Search for the cell housing the specified text and yield its (x, y) center coordinate. 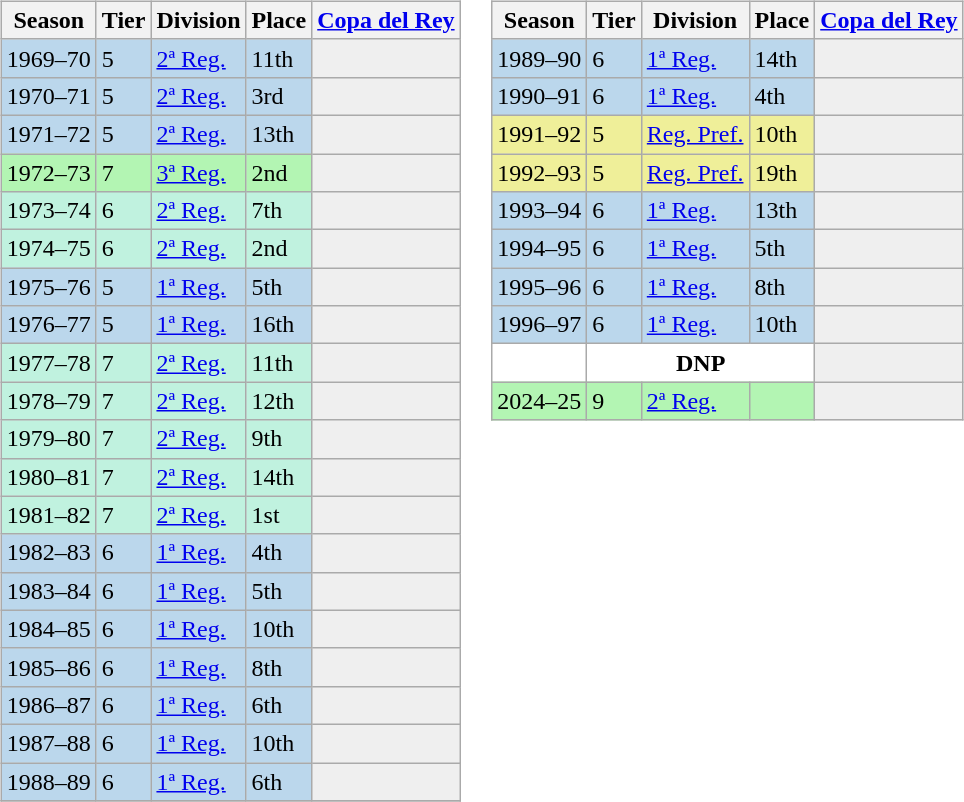
1981–82 (48, 515)
1976–77 (48, 325)
1986–87 (48, 705)
1972–73 (48, 173)
DNP (701, 363)
1973–74 (48, 211)
1988–89 (48, 781)
19th (782, 173)
12th (279, 401)
3rd (279, 96)
7th (279, 211)
1979–80 (48, 439)
9th (279, 439)
1992–93 (540, 173)
1st (279, 515)
1969–70 (48, 58)
2024–25 (540, 401)
1984–85 (48, 629)
1985–86 (48, 667)
1980–81 (48, 477)
1971–72 (48, 134)
1975–76 (48, 287)
16th (279, 325)
1996–97 (540, 325)
9 (614, 401)
1978–79 (48, 401)
1977–78 (48, 363)
3ª Reg. (198, 173)
1989–90 (540, 58)
1974–75 (48, 249)
1991–92 (540, 134)
1983–84 (48, 591)
1993–94 (540, 211)
1987–88 (48, 743)
1982–83 (48, 553)
1995–96 (540, 287)
1970–71 (48, 96)
1994–95 (540, 249)
1990–91 (540, 96)
